Locate the cell with the specified text and output its [X, Y] center coordinate. 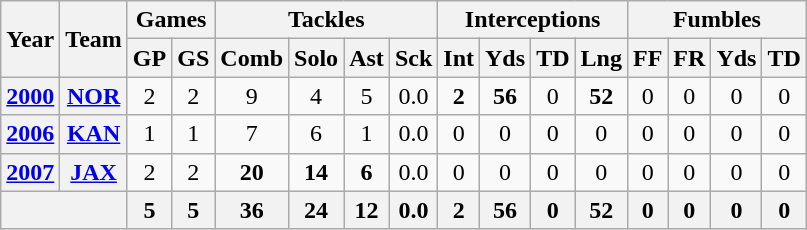
4 [316, 96]
7 [252, 134]
14 [316, 172]
20 [252, 172]
Team [94, 39]
Int [459, 58]
2006 [30, 134]
Games [170, 20]
FF [647, 58]
GS [194, 58]
9 [252, 96]
36 [252, 210]
2007 [30, 172]
Lng [601, 58]
JAX [94, 172]
FR [690, 58]
Comb [252, 58]
Sck [413, 58]
Tackles [326, 20]
24 [316, 210]
Interceptions [533, 20]
2000 [30, 96]
Ast [367, 58]
12 [367, 210]
NOR [94, 96]
KAN [94, 134]
GP [149, 58]
Year [30, 39]
Solo [316, 58]
Fumbles [716, 20]
